Detect which cell encompasses the target text, then output its (X, Y) center coordinate. 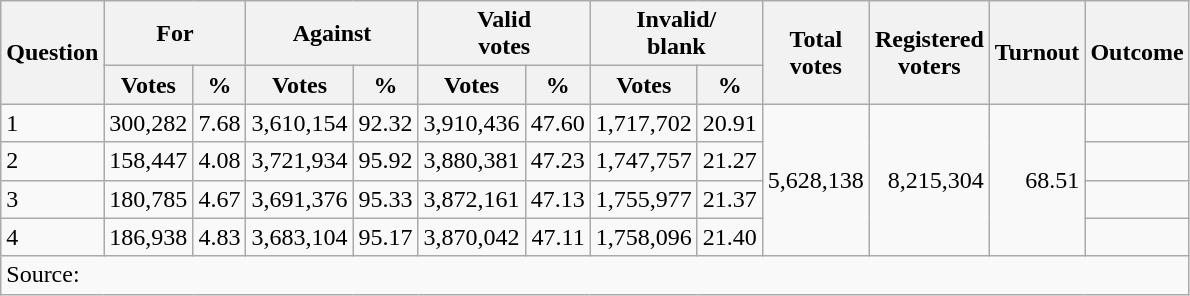
1,747,757 (644, 161)
4.83 (220, 237)
Source: (595, 275)
4.08 (220, 161)
5,628,138 (816, 180)
186,938 (148, 237)
1,717,702 (644, 123)
47.60 (558, 123)
Outcome (1137, 52)
Turnout (1037, 52)
47.23 (558, 161)
180,785 (148, 199)
47.11 (558, 237)
3,683,104 (300, 237)
1,755,977 (644, 199)
95.33 (386, 199)
21.27 (730, 161)
3,872,161 (472, 199)
Invalid/blank (676, 34)
95.92 (386, 161)
Against (332, 34)
2 (52, 161)
Question (52, 52)
3,610,154 (300, 123)
68.51 (1037, 180)
21.37 (730, 199)
3 (52, 199)
4 (52, 237)
1 (52, 123)
Registeredvoters (929, 52)
3,721,934 (300, 161)
3,880,381 (472, 161)
For (175, 34)
20.91 (730, 123)
95.17 (386, 237)
3,870,042 (472, 237)
300,282 (148, 123)
158,447 (148, 161)
47.13 (558, 199)
Totalvotes (816, 52)
92.32 (386, 123)
21.40 (730, 237)
Validvotes (504, 34)
4.67 (220, 199)
1,758,096 (644, 237)
7.68 (220, 123)
3,910,436 (472, 123)
8,215,304 (929, 180)
3,691,376 (300, 199)
